Detect which cell encompasses the target text, then output its [x, y] center coordinate. 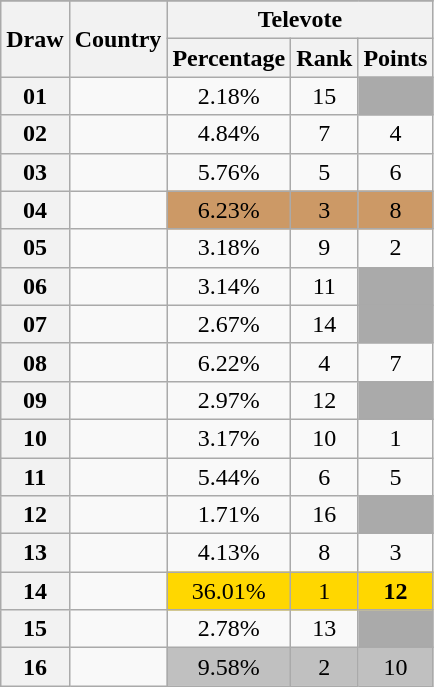
Percentage [229, 58]
08 [35, 362]
2.18% [229, 96]
Televote [300, 20]
2.97% [229, 400]
4.84% [229, 134]
Points [396, 58]
Rank [324, 58]
03 [35, 172]
3.14% [229, 286]
9 [324, 248]
2.78% [229, 629]
02 [35, 134]
Country [118, 39]
5.44% [229, 477]
4.13% [229, 553]
3.17% [229, 438]
6.23% [229, 210]
3.18% [229, 248]
Draw [35, 39]
5.76% [229, 172]
01 [35, 96]
04 [35, 210]
06 [35, 286]
07 [35, 324]
36.01% [229, 591]
09 [35, 400]
1.71% [229, 515]
05 [35, 248]
6.22% [229, 362]
9.58% [229, 667]
2.67% [229, 324]
